Locate the cell with the specified text and output its (X, Y) center coordinate. 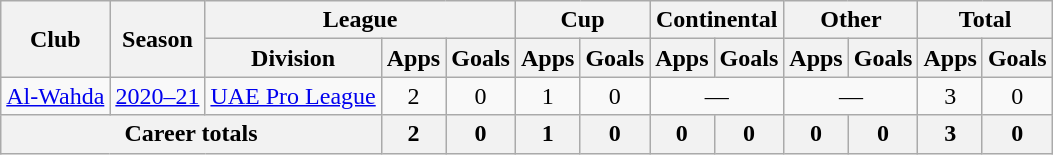
Season (158, 39)
Division (293, 58)
UAE Pro League (293, 96)
2020–21 (158, 96)
Club (56, 39)
Al-Wahda (56, 96)
Cup (582, 20)
Total (985, 20)
League (360, 20)
Other (851, 20)
Continental (717, 20)
Career totals (192, 134)
